From the cell containing the given text, extract its center point as (X, Y) coordinate. 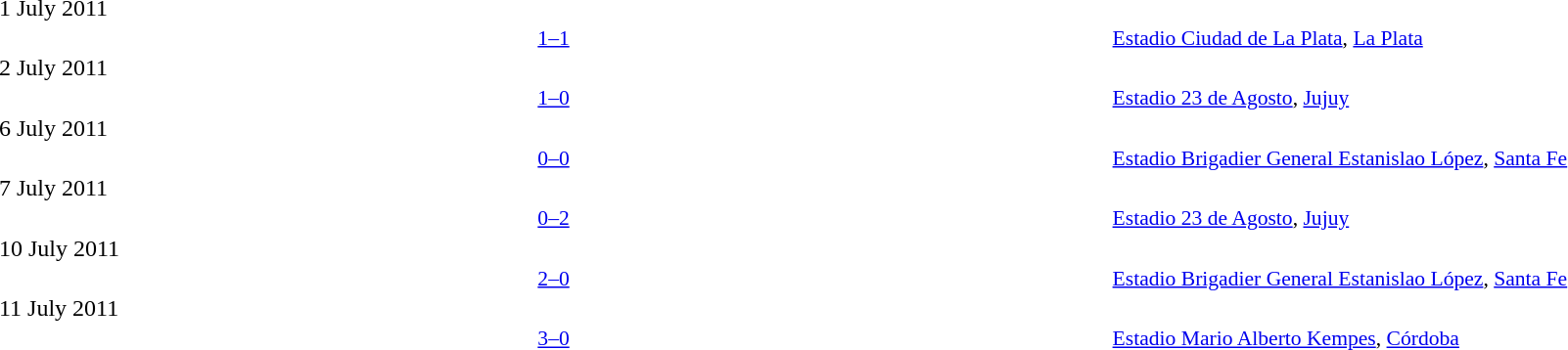
1–0 (554, 98)
2–0 (554, 278)
0–2 (554, 218)
0–0 (554, 158)
1–1 (554, 37)
